Search for the cell housing the specified text and yield its (X, Y) center coordinate. 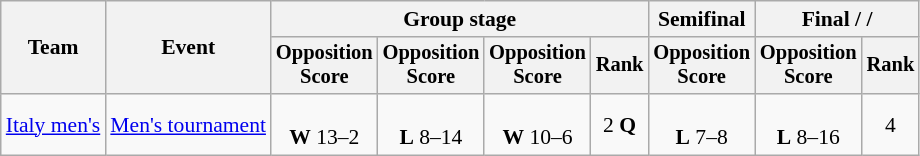
Semifinal (702, 19)
W 13–2 (324, 124)
L 8–16 (808, 124)
L 8–14 (432, 124)
4 (891, 124)
W 10–6 (538, 124)
2 Q (620, 124)
Group stage (460, 19)
Men's tournament (188, 124)
L 7–8 (702, 124)
Final / / (837, 19)
Event (188, 48)
Italy men's (54, 124)
Team (54, 48)
